Detect which cell encompasses the target text, then output its [X, Y] center coordinate. 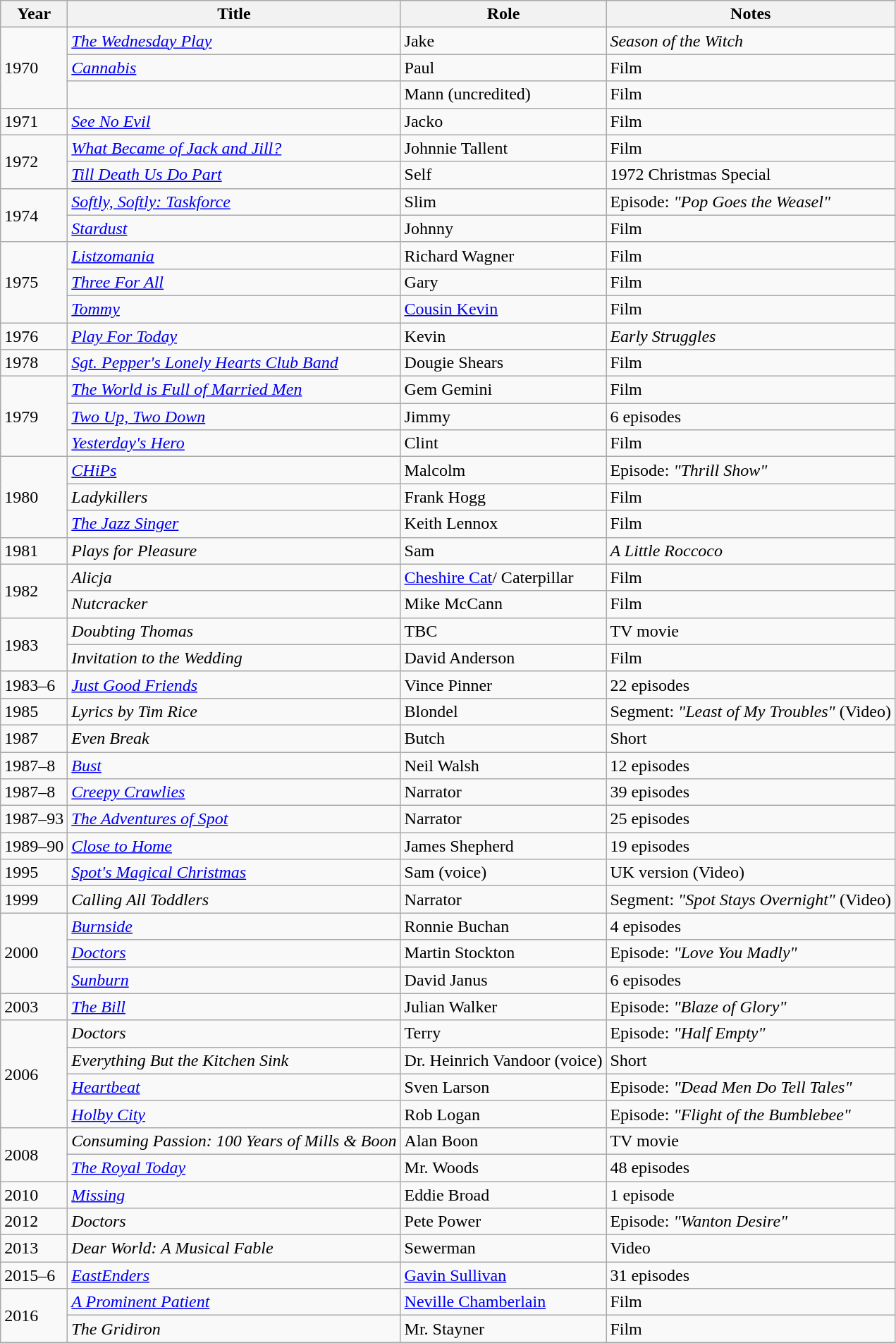
Holby City [234, 1114]
Gary [503, 282]
Rob Logan [503, 1114]
Segment: "Least of My Troubles" (Video) [751, 711]
Heartbeat [234, 1087]
1983 [34, 644]
Video [751, 1249]
Johnnie Tallent [503, 148]
The World is Full of Married Men [234, 390]
1971 [34, 121]
Sunburn [234, 980]
The Jazz Singer [234, 524]
The Adventures of Spot [234, 819]
Eddie Broad [503, 1195]
Mr. Stayner [503, 1329]
Cheshire Cat/ Caterpillar [503, 577]
2006 [34, 1074]
39 episodes [751, 792]
Close to Home [234, 846]
Listzomania [234, 255]
1980 [34, 497]
Episode: "Wanton Desire" [751, 1222]
1985 [34, 711]
Cannabis [234, 68]
James Shepherd [503, 846]
TBC [503, 631]
1970 [34, 68]
Nutcracker [234, 604]
Segment: "Spot Stays Overnight" (Video) [751, 900]
Doubting Thomas [234, 631]
The Wednesday Play [234, 41]
Burnside [234, 926]
Mann (uncredited) [503, 94]
Jacko [503, 121]
2016 [34, 1316]
The Bill [234, 1007]
4 episodes [751, 926]
Even Break [234, 738]
Dr. Heinrich Vandoor (voice) [503, 1060]
2015–6 [34, 1275]
Kevin [503, 336]
2010 [34, 1195]
Alan Boon [503, 1141]
The Gridiron [234, 1329]
Malcolm [503, 470]
Lyrics by Tim Rice [234, 711]
Keith Lennox [503, 524]
Julian Walker [503, 1007]
Early Struggles [751, 336]
2013 [34, 1249]
David Janus [503, 980]
Frank Hogg [503, 497]
48 episodes [751, 1167]
Alicja [234, 577]
Mike McCann [503, 604]
Invitation to the Wedding [234, 658]
12 episodes [751, 765]
1995 [34, 873]
Creepy Crawlies [234, 792]
1983–6 [34, 685]
Gem Gemini [503, 390]
Till Death Us Do Part [234, 175]
1987–93 [34, 819]
The Royal Today [234, 1167]
Two Up, Two Down [234, 417]
Consuming Passion: 100 Years of Mills & Boon [234, 1141]
Episode: "Blaze of Glory" [751, 1007]
31 episodes [751, 1275]
Clint [503, 443]
Sam (voice) [503, 873]
What Became of Jack and Jill? [234, 148]
Missing [234, 1195]
Butch [503, 738]
1975 [34, 282]
Martin Stockton [503, 953]
Spot's Magical Christmas [234, 873]
22 episodes [751, 685]
Episode: "Pop Goes the Weasel" [751, 202]
Episode: "Flight of the Bumblebee" [751, 1114]
Paul [503, 68]
Stardust [234, 228]
Richard Wagner [503, 255]
1972 Christmas Special [751, 175]
25 episodes [751, 819]
Title [234, 14]
Plays for Pleasure [234, 551]
Jake [503, 41]
Jimmy [503, 417]
Episode: "Love You Madly" [751, 953]
Self [503, 175]
UK version (Video) [751, 873]
Dear World: A Musical Fable [234, 1249]
Ladykillers [234, 497]
1979 [34, 417]
1982 [34, 591]
Episode: "Half Empty" [751, 1034]
EastEnders [234, 1275]
2012 [34, 1222]
CHiPs [234, 470]
Cousin Kevin [503, 309]
2008 [34, 1154]
David Anderson [503, 658]
Dougie Shears [503, 363]
1999 [34, 900]
See No Evil [234, 121]
Yesterday's Hero [234, 443]
Terry [503, 1034]
Ronnie Buchan [503, 926]
1974 [34, 215]
Role [503, 14]
Notes [751, 14]
Just Good Friends [234, 685]
Pete Power [503, 1222]
1989–90 [34, 846]
Season of the Witch [751, 41]
Everything But the Kitchen Sink [234, 1060]
Softly, Softly: Taskforce [234, 202]
1 episode [751, 1195]
Vince Pinner [503, 685]
Three For All [234, 282]
Mr. Woods [503, 1167]
1972 [34, 161]
Tommy [234, 309]
A Prominent Patient [234, 1302]
Sven Larson [503, 1087]
Neville Chamberlain [503, 1302]
Year [34, 14]
Episode: "Dead Men Do Tell Tales" [751, 1087]
Episode: "Thrill Show" [751, 470]
1981 [34, 551]
Sewerman [503, 1249]
Johnny [503, 228]
Neil Walsh [503, 765]
A Little Roccoco [751, 551]
Slim [503, 202]
Sam [503, 551]
Sgt. Pepper's Lonely Hearts Club Band [234, 363]
1976 [34, 336]
19 episodes [751, 846]
Gavin Sullivan [503, 1275]
2003 [34, 1007]
1978 [34, 363]
Play For Today [234, 336]
Bust [234, 765]
Blondel [503, 711]
1987 [34, 738]
Calling All Toddlers [234, 900]
2000 [34, 953]
